Return [X, Y] of the center of cell containing provided text 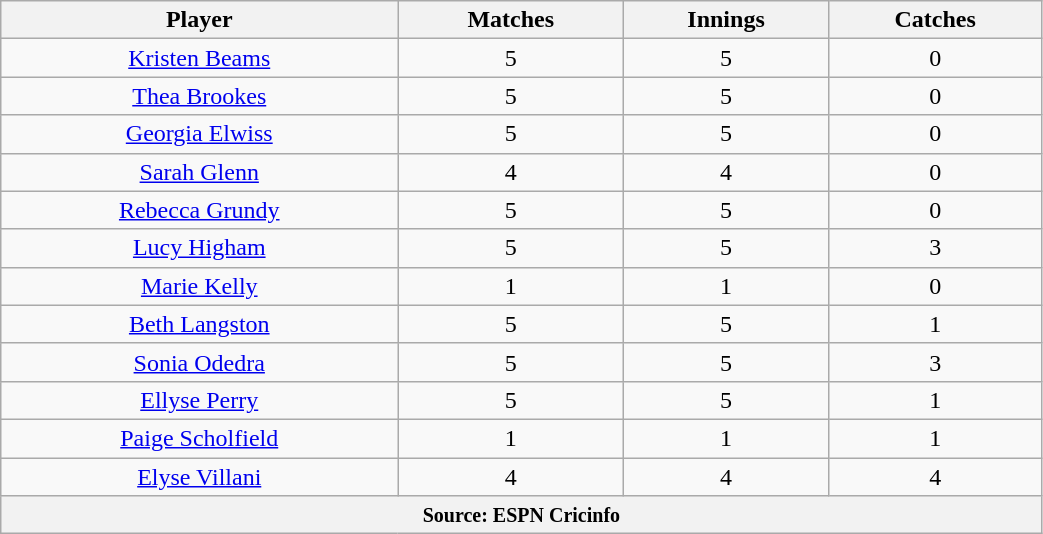
Ellyse Perry [200, 400]
Sarah Glenn [200, 172]
Source: ESPN Cricinfo [522, 515]
Elyse Villani [200, 477]
Georgia Elwiss [200, 134]
Lucy Higham [200, 248]
Marie Kelly [200, 286]
Rebecca Grundy [200, 210]
Paige Scholfield [200, 438]
Beth Langston [200, 324]
Innings [726, 20]
Sonia Odedra [200, 362]
Matches [511, 20]
Thea Brookes [200, 96]
Player [200, 20]
Kristen Beams [200, 58]
Catches [935, 20]
